Return (X, Y) of the center of cell containing provided text 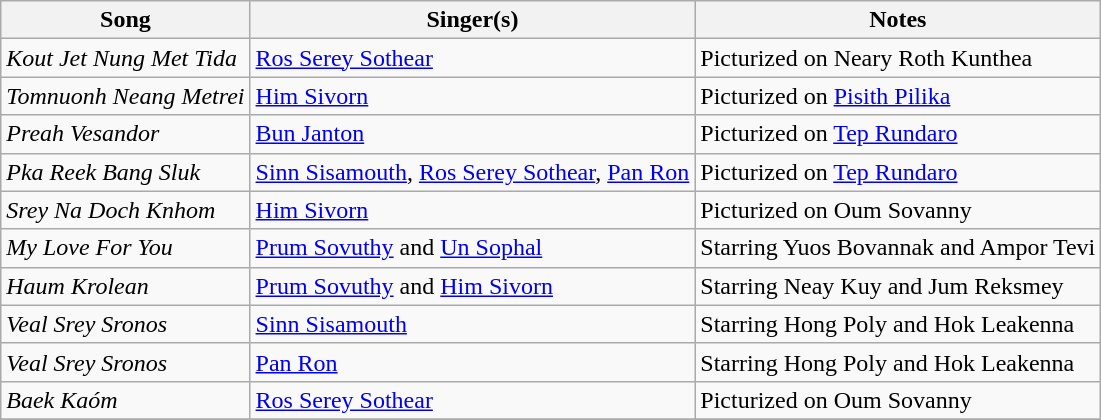
Preah Vesandor (126, 134)
Song (126, 20)
Starring Yuos Bovannak and Ampor Tevi (898, 248)
Bun Janton (472, 134)
Singer(s) (472, 20)
Pka Reek Bang Sluk (126, 172)
Sinn Sisamouth (472, 324)
My Love For You (126, 248)
Prum Sovuthy and Un Sophal (472, 248)
Haum Krolean (126, 286)
Srey Na Doch Knhom (126, 210)
Prum Sovuthy and Him Sivorn (472, 286)
Starring Neay Kuy and Jum Reksmey (898, 286)
Picturized on Pisith Pilika (898, 96)
Sinn Sisamouth, Ros Serey Sothear, Pan Ron (472, 172)
Picturized on Neary Roth Kunthea (898, 58)
Pan Ron (472, 362)
Notes (898, 20)
Baek Kaóm (126, 400)
Tomnuonh Neang Metrei (126, 96)
Kout Jet Nung Met Tida (126, 58)
